Output the (x, y) coordinate of the center of the cell containing the given text.  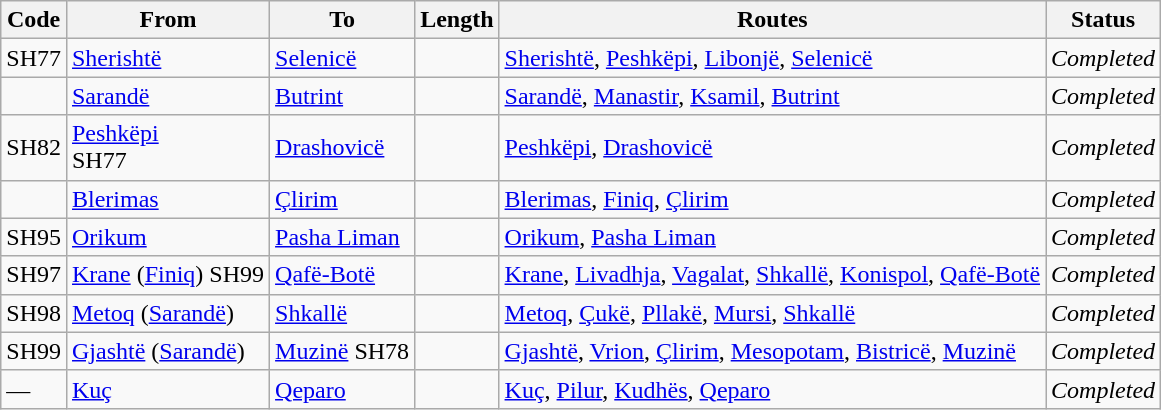
SH97 (34, 275)
Gjashtë, Vrion, Çlirim, Mesopotam, Bistricë, Muzinë (772, 351)
SH77 (34, 58)
Krane, Livadhja, Vagalat, Shkallë, Konispol, Qafë-Botë (772, 275)
Shkallë (342, 313)
PeshkëpiSH77 (168, 148)
Kuç, Pilur, Kudhës, Qeparo (772, 389)
Sarandë (168, 96)
To (342, 20)
Status (1104, 20)
Length (457, 20)
Metoq, Çukë, Pllakë, Mursi, Shkallë (772, 313)
Code (34, 20)
Çlirim (342, 199)
Metoq (Sarandë) (168, 313)
SH82 (34, 148)
— (34, 389)
SH95 (34, 237)
Blerimas (168, 199)
Sherishtë, Peshkëpi, Libonjë, Selenicë (772, 58)
Kuç (168, 389)
Sherishtë (168, 58)
Muzinë SH78 (342, 351)
Orikum (168, 237)
SH99 (34, 351)
Peshkëpi, Drashovicë (772, 148)
Qeparo (342, 389)
Qafë-Botë (342, 275)
SH98 (34, 313)
From (168, 20)
Butrint (342, 96)
Pasha Liman (342, 237)
Selenicë (342, 58)
Krane (Finiq) SH99 (168, 275)
Orikum, Pasha Liman (772, 237)
Blerimas, Finiq, Çlirim (772, 199)
Sarandë, Manastir, Ksamil, Butrint (772, 96)
Drashovicë (342, 148)
Gjashtë (Sarandë) (168, 351)
Routes (772, 20)
